Capture the cell that displays the provided text and extract its (x, y) central coordinate. 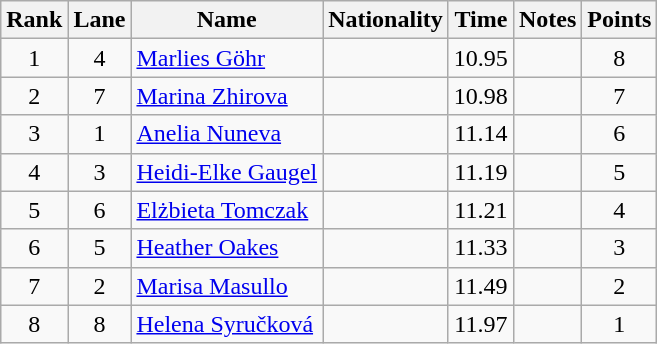
Helena Syručková (227, 324)
Rank (34, 20)
Lane (100, 20)
Points (620, 20)
Heidi-Elke Gaugel (227, 172)
Nationality (386, 20)
11.33 (480, 248)
11.97 (480, 324)
11.49 (480, 286)
Heather Oakes (227, 248)
Notes (547, 20)
Marlies Göhr (227, 58)
10.98 (480, 96)
Elżbieta Tomczak (227, 210)
11.14 (480, 134)
Marina Zhirova (227, 96)
Marisa Masullo (227, 286)
10.95 (480, 58)
11.19 (480, 172)
11.21 (480, 210)
Name (227, 20)
Time (480, 20)
Anelia Nuneva (227, 134)
